Detect which cell encompasses the target text, then output its [X, Y] center coordinate. 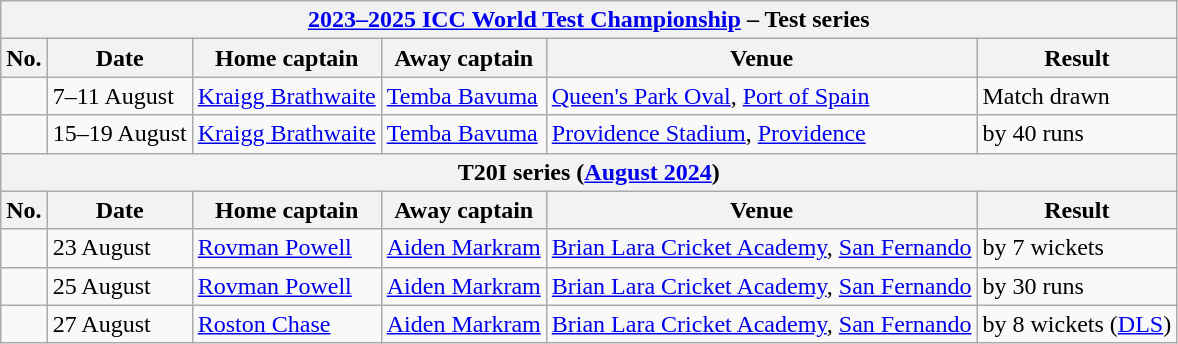
23 August [120, 248]
2023–2025 ICC World Test Championship – Test series [589, 20]
by 30 runs [1077, 286]
Queen's Park Oval, Port of Spain [762, 96]
25 August [120, 286]
7–11 August [120, 96]
Match drawn [1077, 96]
27 August [120, 324]
Providence Stadium, Providence [762, 134]
15–19 August [120, 134]
by 40 runs [1077, 134]
by 8 wickets (DLS) [1077, 324]
T20I series (August 2024) [589, 172]
Roston Chase [286, 324]
by 7 wickets [1077, 248]
